Identify which cell holds the provided text, then report its (X, Y) central coordinate. 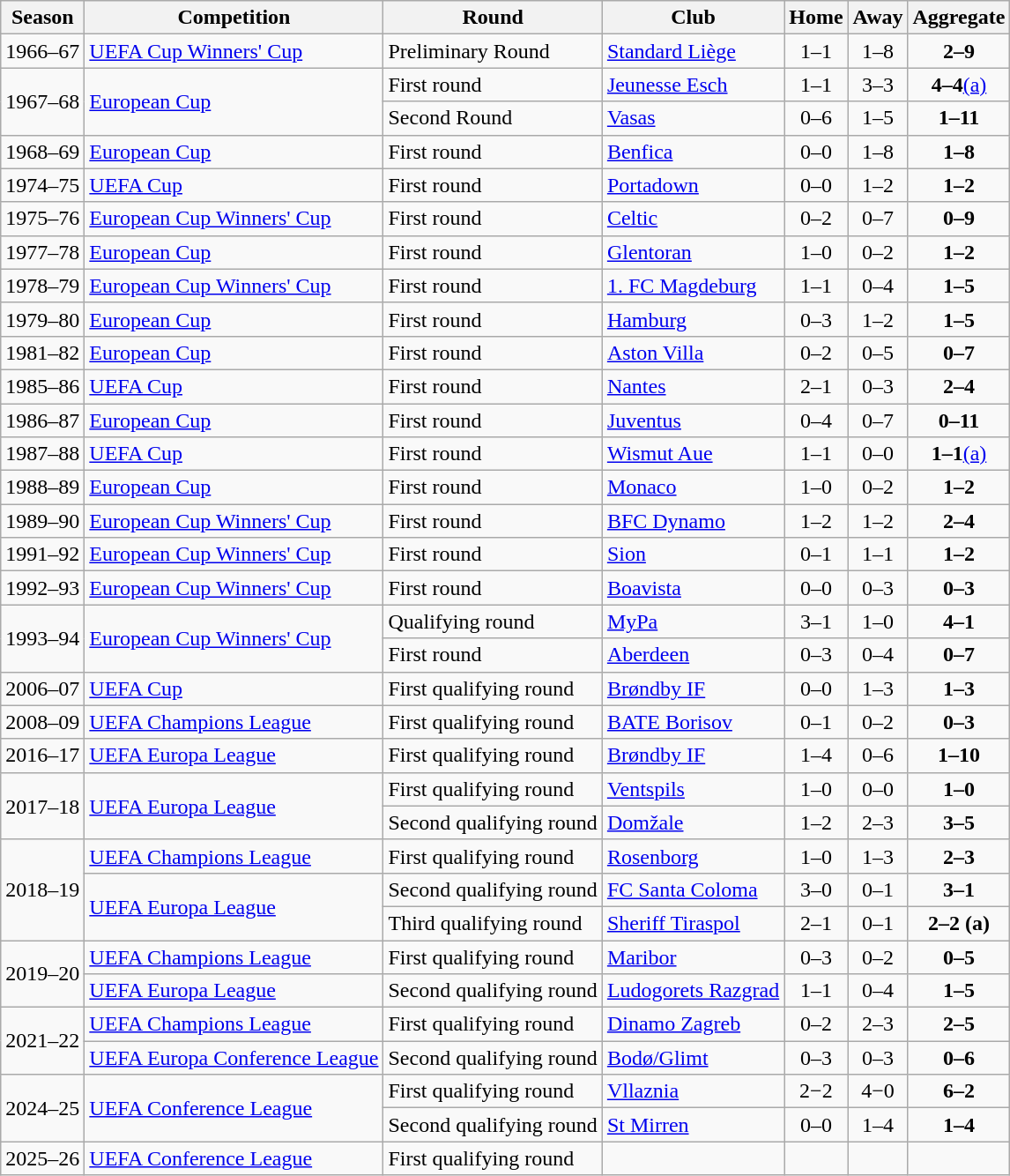
0–11 (959, 421)
Second Round (493, 118)
2025–26 (42, 1158)
2016–17 (42, 755)
FC Santa Coloma (693, 889)
Qualifying round (493, 621)
Wismut Aue (693, 454)
1966–67 (42, 51)
UEFA Europa Conference League (234, 1058)
Benfica (693, 152)
Aggregate (959, 18)
MyPa (693, 621)
1981–82 (42, 353)
2021–22 (42, 1041)
1993–94 (42, 638)
Jeunesse Esch (693, 85)
Aston Villa (693, 353)
1975–76 (42, 219)
Maribor (693, 956)
Ludogorets Razgrad (693, 991)
1988–89 (42, 488)
Dinamo Zagreb (693, 1024)
1. FC Magdeburg (693, 286)
1–11 (959, 118)
1967–68 (42, 101)
3–5 (959, 822)
2–2 (a) (959, 923)
UEFA Cup Winners' Cup (234, 51)
Domžale (693, 822)
Sion (693, 555)
2018–19 (42, 889)
1–10 (959, 755)
Competition (234, 18)
Home (816, 18)
BATE Borisov (693, 722)
Boavista (693, 588)
Away (878, 18)
Preliminary Round (493, 51)
Vasas (693, 118)
Hamburg (693, 319)
0–9 (959, 219)
Rosenborg (693, 856)
St Mirren (693, 1125)
3–3 (878, 85)
Vllaznia (693, 1091)
4–4(a) (959, 85)
1987–88 (42, 454)
6–2 (959, 1091)
2–9 (959, 51)
2008–09 (42, 722)
Nantes (693, 386)
1985–86 (42, 386)
4−0 (878, 1091)
Juventus (693, 421)
Ventspils (693, 789)
2019–20 (42, 973)
Sheriff Tiraspol (693, 923)
2017–18 (42, 806)
Standard Liège (693, 51)
Portadown (693, 185)
Aberdeen (693, 655)
2024–25 (42, 1108)
Celtic (693, 219)
Third qualifying round (493, 923)
1986–87 (42, 421)
1968–69 (42, 152)
BFC Dynamo (693, 521)
2006–07 (42, 688)
1974–75 (42, 185)
2−2 (816, 1091)
Glentoran (693, 252)
2–5 (959, 1024)
Bodø/Glimt (693, 1058)
Round (493, 18)
1978–79 (42, 286)
Club (693, 18)
1979–80 (42, 319)
Season (42, 18)
1989–90 (42, 521)
1992–93 (42, 588)
1977–78 (42, 252)
3–0 (816, 889)
4–1 (959, 621)
1–1(a) (959, 454)
1991–92 (42, 555)
Monaco (693, 488)
